Identify which cell holds the provided text, then report its (x, y) central coordinate. 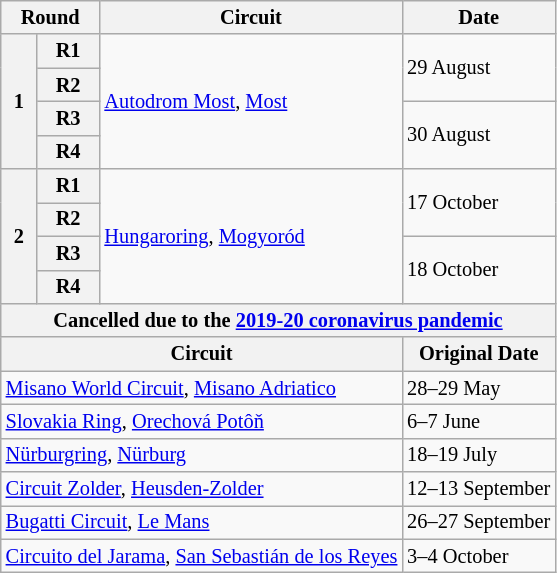
26–27 September (478, 522)
28–29 May (478, 388)
Original Date (478, 354)
Misano World Circuit, Misano Adriatico (202, 388)
2 (19, 236)
Hungaroring, Mogyoród (250, 236)
Slovakia Ring, Orechová Potôň (202, 421)
1 (19, 102)
Circuit Zolder, Heusden-Zolder (202, 489)
17 October (478, 202)
Circuito del Jarama, San Sebastián de los Reyes (202, 556)
18–19 July (478, 455)
Cancelled due to the 2019-20 coronavirus pandemic (278, 320)
Nürburgring, Nürburg (202, 455)
18 October (478, 270)
30 August (478, 134)
Bugatti Circuit, Le Mans (202, 522)
3–4 October (478, 556)
6–7 June (478, 421)
29 August (478, 68)
Autodrom Most, Most (250, 102)
Date (478, 17)
Round (50, 17)
12–13 September (478, 489)
